Determine the (x, y) coordinate at the center of the cell enclosing the given text.  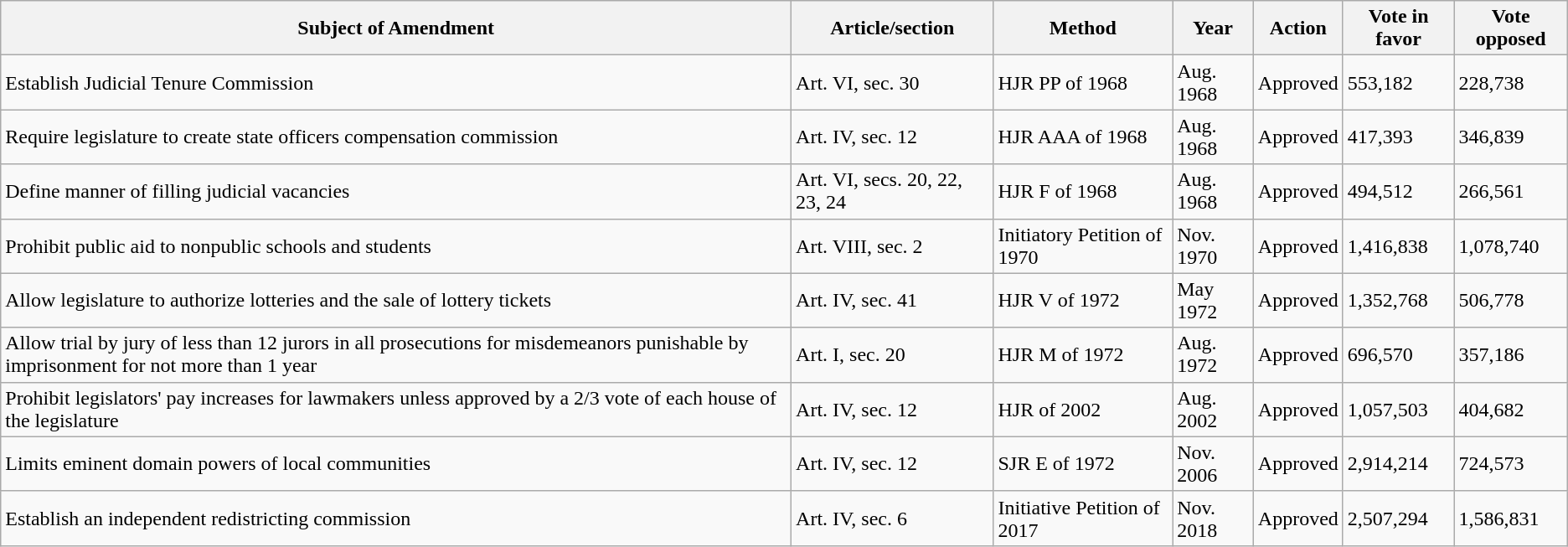
Aug. 1972 (1213, 355)
Allow trial by jury of less than 12 jurors in all prosecutions for misdemeanors punishable by imprisonment for not more than 1 year (396, 355)
Define manner of filling judicial vacancies (396, 191)
HJR V of 1972 (1083, 300)
HJR F of 1968 (1083, 191)
1,057,503 (1399, 409)
Establish an independent redistricting commission (396, 518)
Vote in favor (1399, 28)
1,352,768 (1399, 300)
Initiative Petition of 2017 (1083, 518)
724,573 (1511, 464)
Art. IV, sec. 6 (893, 518)
2,914,214 (1399, 464)
357,186 (1511, 355)
Year (1213, 28)
Nov. 2006 (1213, 464)
HJR AAA of 1968 (1083, 137)
696,570 (1399, 355)
Nov. 2018 (1213, 518)
HJR PP of 1968 (1083, 82)
Allow legislature to authorize lotteries and the sale of lottery tickets (396, 300)
1,416,838 (1399, 246)
1,078,740 (1511, 246)
Article/section (893, 28)
228,738 (1511, 82)
Art. VI, sec. 30 (893, 82)
Vote opposed (1511, 28)
Art. IV, sec. 41 (893, 300)
SJR E of 1972 (1083, 464)
1,586,831 (1511, 518)
Art. VI, secs. 20, 22, 23, 24 (893, 191)
Action (1298, 28)
2,507,294 (1399, 518)
Method (1083, 28)
Subject of Amendment (396, 28)
Initiatory Petition of 1970 (1083, 246)
Establish Judicial Tenure Commission (396, 82)
346,839 (1511, 137)
Nov. 1970 (1213, 246)
417,393 (1399, 137)
Limits eminent domain powers of local communities (396, 464)
Art. I, sec. 20 (893, 355)
Art. VIII, sec. 2 (893, 246)
May 1972 (1213, 300)
Aug. 2002 (1213, 409)
266,561 (1511, 191)
494,512 (1399, 191)
506,778 (1511, 300)
HJR M of 1972 (1083, 355)
HJR of 2002 (1083, 409)
Prohibit legislators' pay increases for lawmakers unless approved by a 2/3 vote of each house of the legislature (396, 409)
404,682 (1511, 409)
Prohibit public aid to nonpublic schools and students (396, 246)
553,182 (1399, 82)
Require legislature to create state officers compensation commission (396, 137)
